Capture the cell that displays the provided text and extract its [x, y] central coordinate. 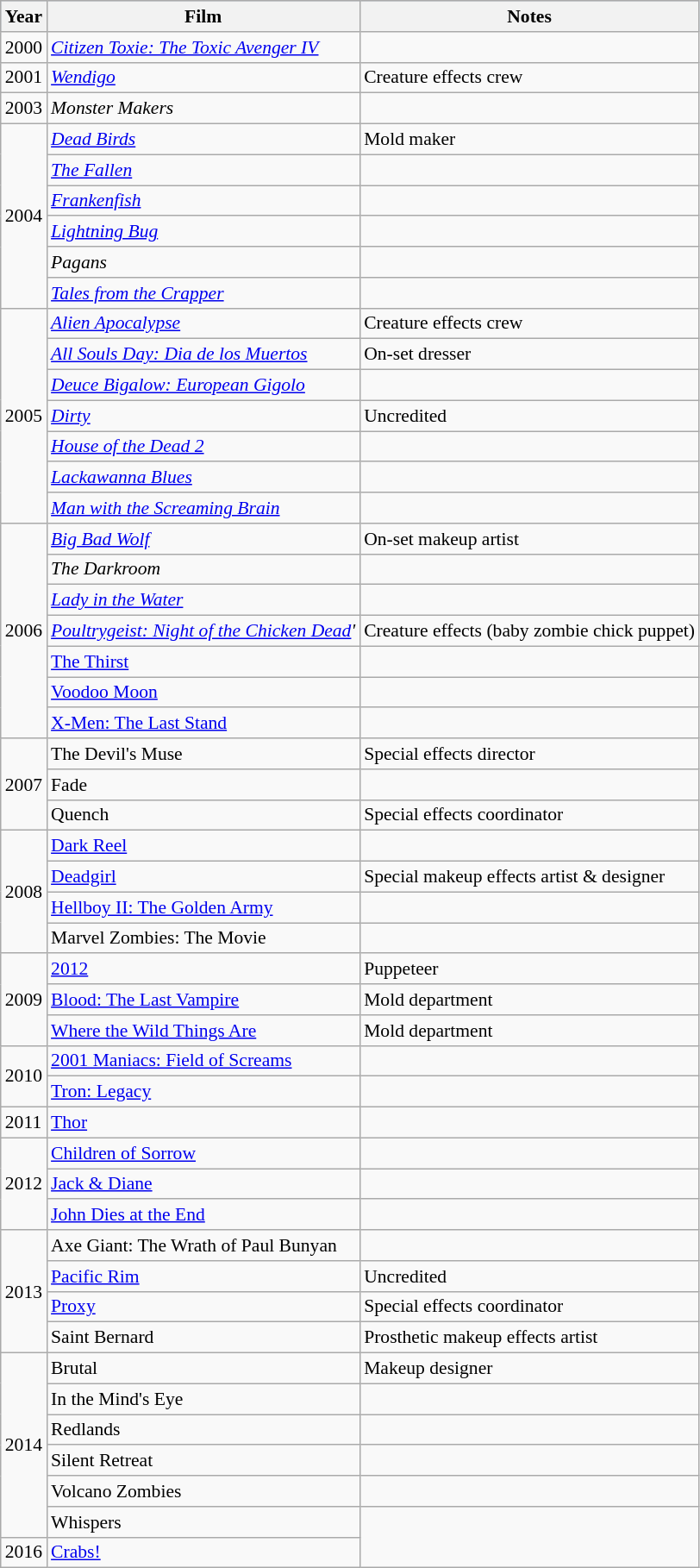
Axe Giant: The Wrath of Paul Bunyan [203, 1245]
Dirty [203, 416]
House of the Dead 2 [203, 447]
2010 [24, 1076]
Saint Bernard [203, 1338]
The Devil's Muse [203, 754]
Mold maker [529, 140]
The Darkroom [203, 569]
In the Mind's Eye [203, 1399]
2009 [24, 1000]
Tron: Legacy [203, 1092]
Pagans [203, 262]
The Thirst [203, 662]
Special makeup effects artist & designer [529, 877]
Puppeteer [529, 969]
Whispers [203, 1522]
Volcano Zombies [203, 1491]
Makeup designer [529, 1369]
Silent Retreat [203, 1461]
Jack & Diane [203, 1184]
2014 [24, 1446]
2016 [24, 1552]
Dead Birds [203, 140]
2008 [24, 892]
Notes [529, 16]
Poultrygeist: Night of the Chicken Dead' [203, 631]
Brutal [203, 1369]
Dark Reel [203, 846]
2005 [24, 416]
2013 [24, 1291]
Frankenfish [203, 201]
Blood: The Last Vampire [203, 1000]
On-set makeup artist [529, 539]
Creature effects (baby zombie chick puppet) [529, 631]
2007 [24, 785]
2001 Maniacs: Field of Screams [203, 1061]
Man with the Screaming Brain [203, 508]
X-Men: The Last Stand [203, 724]
Monster Makers [203, 109]
Marvel Zombies: The Movie [203, 938]
Hellboy II: The Golden Army [203, 907]
Film [203, 16]
Quench [203, 815]
2003 [24, 109]
Wendigo [203, 78]
2001 [24, 78]
Year [24, 16]
On-set dresser [529, 354]
Redlands [203, 1430]
Lady in the Water [203, 600]
2006 [24, 631]
Lackawanna Blues [203, 478]
Citizen Toxie: The Toxic Avenger IV [203, 47]
All Souls Day: Dia de los Muertos [203, 354]
Proxy [203, 1307]
Alien Apocalypse [203, 323]
John Dies at the End [203, 1215]
Children of Sorrow [203, 1153]
The Fallen [203, 170]
Pacific Rim [203, 1276]
Where the Wild Things Are [203, 1031]
Deuce Bigalow: European Gigolo [203, 386]
2000 [24, 47]
Thor [203, 1123]
Deadgirl [203, 877]
Lightning Bug [203, 232]
Crabs! [203, 1552]
Tales from the Crapper [203, 293]
Voodoo Moon [203, 693]
Prosthetic makeup effects artist [529, 1338]
2011 [24, 1123]
2004 [24, 216]
Fade [203, 785]
Special effects director [529, 754]
Big Bad Wolf [203, 539]
